For the text-containing cell, return its midpoint in (x, y) coordinate format. 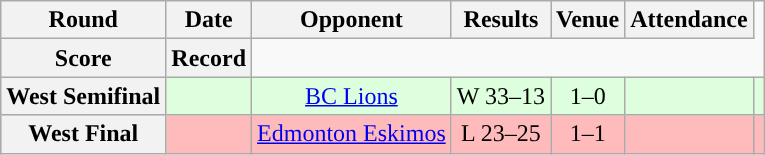
Edmonton Eskimos (352, 134)
1–0 (588, 96)
Venue (588, 20)
Record (209, 58)
Score (84, 58)
West Semifinal (84, 96)
1–1 (588, 134)
West Final (84, 134)
W 33–13 (500, 96)
Round (84, 20)
Results (500, 20)
Date (209, 20)
L 23–25 (500, 134)
Opponent (352, 20)
BC Lions (352, 96)
Attendance (689, 20)
